Provide the [x, y] coordinate of the cell's center where the given text is located.  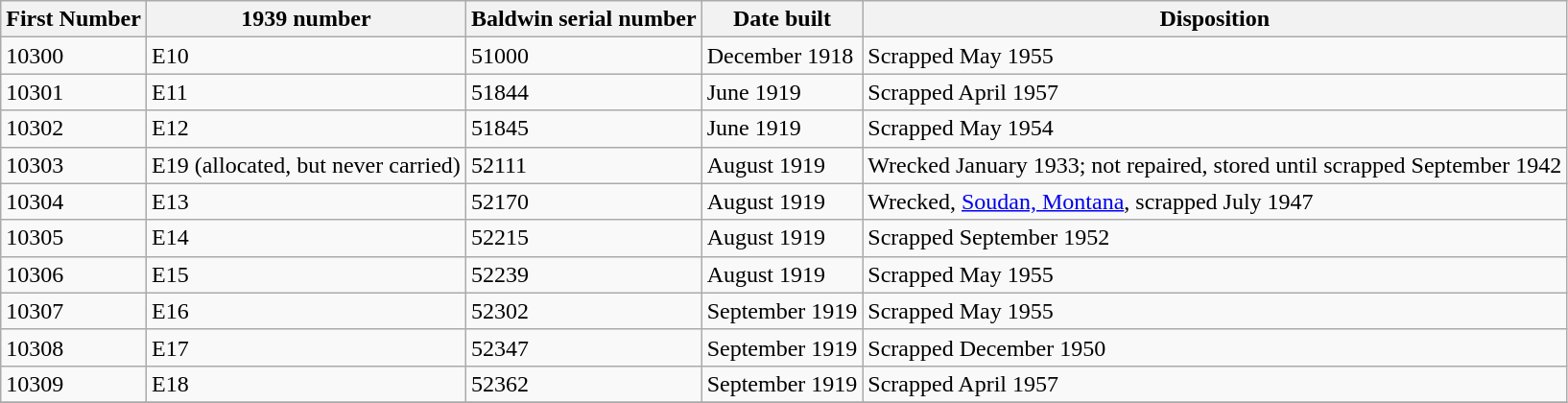
52215 [583, 238]
E14 [305, 238]
10305 [74, 238]
E17 [305, 347]
52362 [583, 384]
10301 [74, 92]
E16 [305, 311]
52111 [583, 165]
10308 [74, 347]
E19 (allocated, but never carried) [305, 165]
Scrapped September 1952 [1215, 238]
51845 [583, 129]
1939 number [305, 19]
52170 [583, 201]
December 1918 [782, 56]
E13 [305, 201]
52347 [583, 347]
52302 [583, 311]
51844 [583, 92]
51000 [583, 56]
52239 [583, 274]
10306 [74, 274]
Scrapped May 1954 [1215, 129]
10300 [74, 56]
10302 [74, 129]
First Number [74, 19]
10304 [74, 201]
Baldwin serial number [583, 19]
E15 [305, 274]
E18 [305, 384]
Wrecked, Soudan, Montana, scrapped July 1947 [1215, 201]
Date built [782, 19]
10307 [74, 311]
E11 [305, 92]
Scrapped December 1950 [1215, 347]
10303 [74, 165]
Wrecked January 1933; not repaired, stored until scrapped September 1942 [1215, 165]
Disposition [1215, 19]
10309 [74, 384]
E10 [305, 56]
E12 [305, 129]
